Detect which cell encompasses the target text, then output its [x, y] center coordinate. 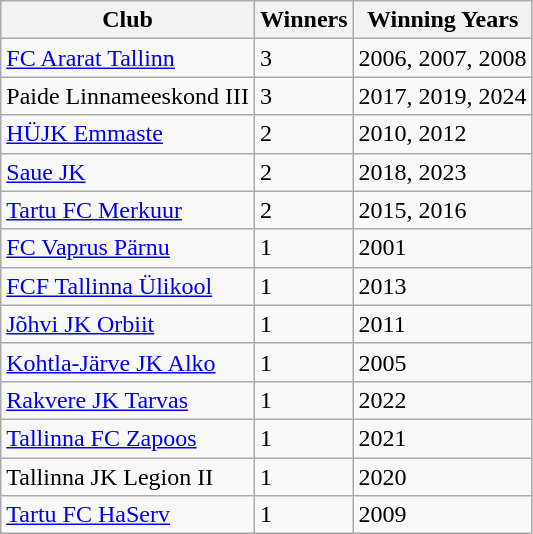
2018, 2023 [442, 172]
2011 [442, 324]
HÜJK Emmaste [128, 134]
Kohtla-Järve JK Alko [128, 362]
Paide Linnameeskond III [128, 96]
2022 [442, 400]
2020 [442, 477]
Saue JK [128, 172]
2015, 2016 [442, 210]
Jõhvi JK Orbiit [128, 324]
Tartu FC Merkuur [128, 210]
2010, 2012 [442, 134]
FCF Tallinna Ülikool [128, 286]
FC Vaprus Pärnu [128, 248]
Tartu FC HaServ [128, 515]
Club [128, 20]
FC Ararat Tallinn [128, 58]
2005 [442, 362]
2006, 2007, 2008 [442, 58]
Winning Years [442, 20]
Rakvere JK Tarvas [128, 400]
2001 [442, 248]
2009 [442, 515]
Winners [304, 20]
Tallinna JK Legion II [128, 477]
2021 [442, 438]
Tallinna FC Zapoos [128, 438]
2017, 2019, 2024 [442, 96]
2013 [442, 286]
